For the text-containing cell, return its midpoint in (X, Y) coordinate format. 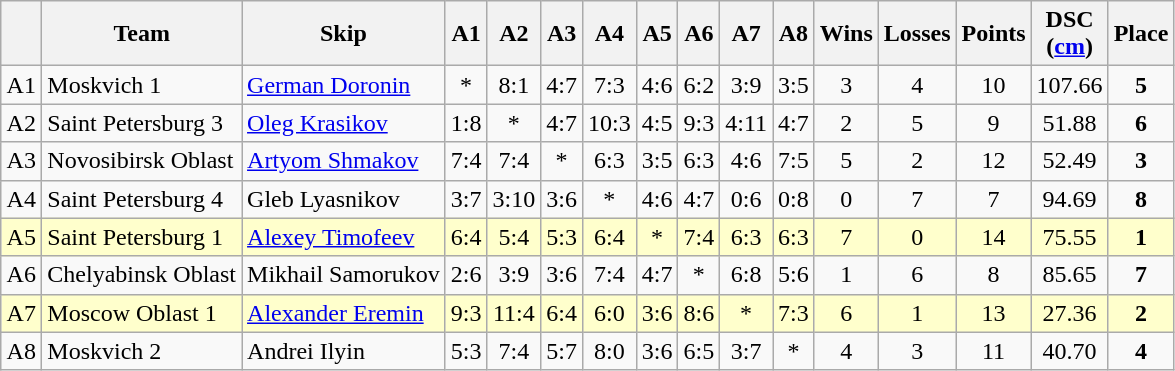
4:5 (657, 123)
5:4 (514, 237)
Chelyabinsk Oblast (142, 275)
Moskvich 2 (142, 351)
Points (994, 34)
Moskvich 1 (142, 85)
Wins (846, 34)
11 (994, 351)
14 (994, 237)
10:3 (609, 123)
85.65 (1070, 275)
Artyom Shmakov (344, 161)
51.88 (1070, 123)
10 (994, 85)
107.66 (1070, 85)
40.70 (1070, 351)
Andrei Ilyin (344, 351)
Skip (344, 34)
0:6 (746, 199)
11:4 (514, 313)
7:5 (794, 161)
2:6 (466, 275)
9 (994, 123)
8:1 (514, 85)
52.49 (1070, 161)
8:0 (609, 351)
Oleg Krasikov (344, 123)
Saint Petersburg 1 (142, 237)
27.36 (1070, 313)
Team (142, 34)
6:0 (609, 313)
5:7 (562, 351)
Moscow Oblast 1 (142, 313)
Losses (917, 34)
DSC (cm) (1070, 34)
Alexey Timofeev (344, 237)
Saint Petersburg 3 (142, 123)
13 (994, 313)
Place (1141, 34)
6:8 (746, 275)
1:8 (466, 123)
12 (994, 161)
3:10 (514, 199)
Alexander Eremin (344, 313)
Saint Petersburg 4 (142, 199)
94.69 (1070, 199)
6:2 (699, 85)
Gleb Lyasnikov (344, 199)
German Doronin (344, 85)
0:8 (794, 199)
4:11 (746, 123)
75.55 (1070, 237)
5:6 (794, 275)
6:5 (699, 351)
Novosibirsk Oblast (142, 161)
8:6 (699, 313)
Mikhail Samorukov (344, 275)
